Return [x, y] of the center of cell containing provided text 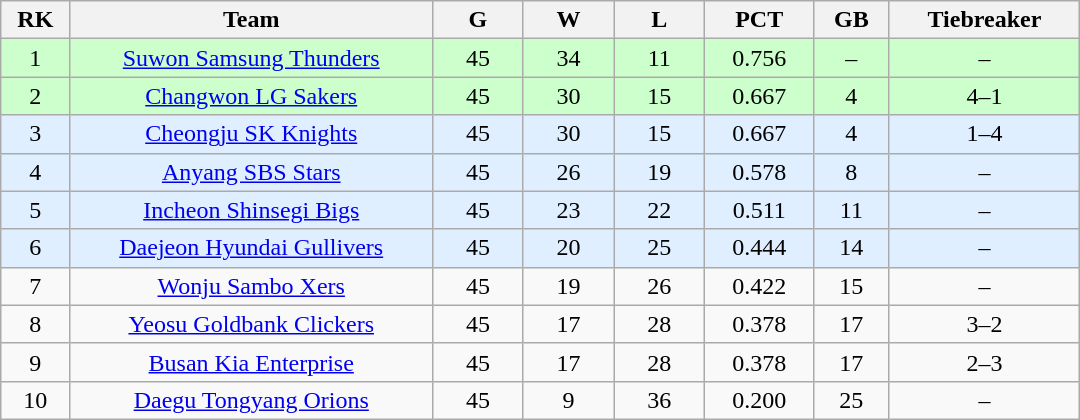
14 [852, 248]
2 [36, 96]
Cheongju SK Knights [252, 134]
4–1 [984, 96]
Team [252, 20]
22 [660, 210]
0.511 [760, 210]
GB [852, 20]
7 [36, 286]
Daegu Tongyang Orions [252, 400]
34 [568, 58]
6 [36, 248]
RK [36, 20]
0.578 [760, 172]
L [660, 20]
Daejeon Hyundai Gullivers [252, 248]
1 [36, 58]
Yeosu Goldbank Clickers [252, 324]
Anyang SBS Stars [252, 172]
G [478, 20]
Incheon Shinsegi Bigs [252, 210]
2–3 [984, 362]
36 [660, 400]
PCT [760, 20]
20 [568, 248]
W [568, 20]
Busan Kia Enterprise [252, 362]
5 [36, 210]
0.756 [760, 58]
3 [36, 134]
Wonju Sambo Xers [252, 286]
23 [568, 210]
Changwon LG Sakers [252, 96]
3–2 [984, 324]
0.422 [760, 286]
10 [36, 400]
0.444 [760, 248]
1–4 [984, 134]
Suwon Samsung Thunders [252, 58]
Tiebreaker [984, 20]
0.200 [760, 400]
